Locate the cell with the specified text and output its [x, y] center coordinate. 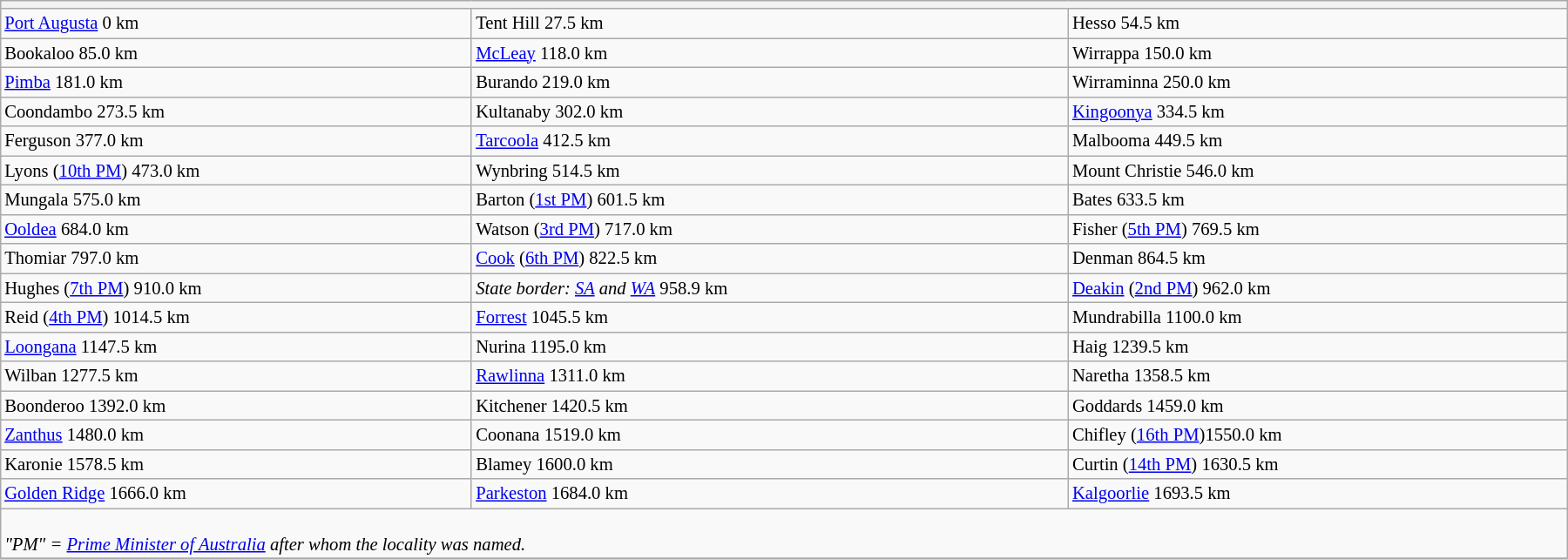
Reid (4th PM) 1014.5 km [235, 318]
Hesso 54.5 km [1318, 24]
Bates 633.5 km [1318, 200]
Parkeston 1684.0 km [770, 494]
Malbooma 449.5 km [1318, 141]
Wirrappa 150.0 km [1318, 53]
Burando 219.0 km [770, 83]
Watson (3rd PM) 717.0 km [770, 229]
Kalgoorlie 1693.5 km [1318, 494]
Goddards 1459.0 km [1318, 406]
Blamey 1600.0 km [770, 464]
Port Augusta 0 km [235, 24]
Wirraminna 250.0 km [1318, 83]
Barton (1st PM) 601.5 km [770, 200]
Mundrabilla 1100.0 km [1318, 318]
Mungala 575.0 km [235, 200]
Mount Christie 546.0 km [1318, 171]
Tarcoola 412.5 km [770, 141]
Wilban 1277.5 km [235, 376]
State border: SA and WA 958.9 km [770, 288]
Karonie 1578.5 km [235, 464]
Tent Hill 27.5 km [770, 24]
Kingoonya 334.5 km [1318, 111]
"PM" = Prime Minister of Australia after whom the locality was named. [784, 534]
Denman 864.5 km [1318, 259]
Coondambo 273.5 km [235, 111]
Coonana 1519.0 km [770, 435]
Ooldea 684.0 km [235, 229]
Rawlinna 1311.0 km [770, 376]
Wynbring 514.5 km [770, 171]
Ferguson 377.0 km [235, 141]
Hughes (7th PM) 910.0 km [235, 288]
Bookaloo 85.0 km [235, 53]
Kultanaby 302.0 km [770, 111]
Cook (6th PM) 822.5 km [770, 259]
Lyons (10th PM) 473.0 km [235, 171]
Chifley (16th PM)1550.0 km [1318, 435]
Nurina 1195.0 km [770, 347]
Golden Ridge 1666.0 km [235, 494]
Curtin (14th PM) 1630.5 km [1318, 464]
McLeay 118.0 km [770, 53]
Boonderoo 1392.0 km [235, 406]
Pimba 181.0 km [235, 83]
Haig 1239.5 km [1318, 347]
Forrest 1045.5 km [770, 318]
Thomiar 797.0 km [235, 259]
Fisher (5th PM) 769.5 km [1318, 229]
Loongana 1147.5 km [235, 347]
Zanthus 1480.0 km [235, 435]
Kitchener 1420.5 km [770, 406]
Deakin (2nd PM) 962.0 km [1318, 288]
Naretha 1358.5 km [1318, 376]
